Extract the (x, y) coordinate from the center of the cell holding the provided text.  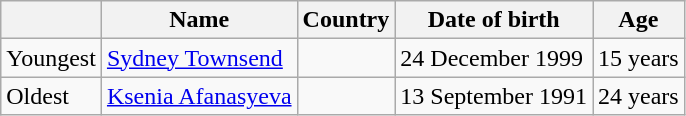
Ksenia Afanasyeva (199, 96)
Sydney Townsend (199, 58)
Age (638, 20)
13 September 1991 (494, 96)
24 years (638, 96)
15 years (638, 58)
Country (346, 20)
24 December 1999 (494, 58)
Youngest (52, 58)
Date of birth (494, 20)
Name (199, 20)
Oldest (52, 96)
